Capture the cell that displays the provided text and extract its (X, Y) central coordinate. 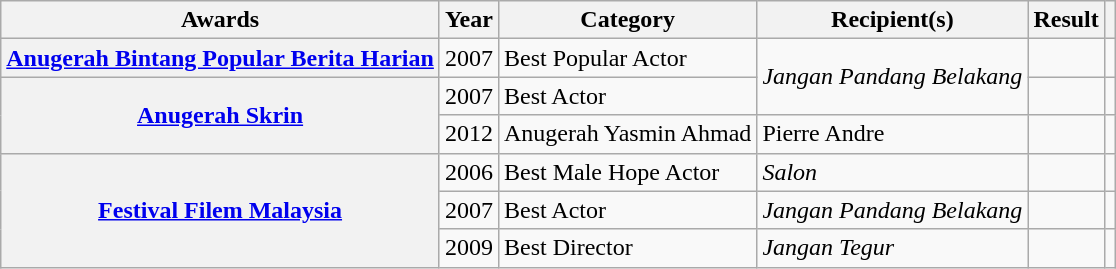
Jangan Tegur (892, 248)
Festival Filem Malaysia (220, 210)
Anugerah Bintang Popular Berita Harian (220, 58)
Best Popular Actor (627, 58)
Pierre Andre (892, 134)
Result (1066, 20)
Best Director (627, 248)
2009 (468, 248)
Anugerah Yasmin Ahmad (627, 134)
Category (627, 20)
Year (468, 20)
Best Male Hope Actor (627, 172)
Anugerah Skrin (220, 115)
2006 (468, 172)
Salon (892, 172)
Awards (220, 20)
Recipient(s) (892, 20)
2012 (468, 134)
